Identify which cell holds the provided text, then report its (x, y) central coordinate. 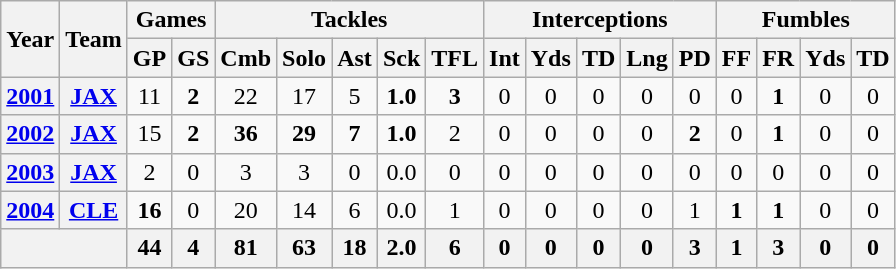
11 (149, 96)
2.0 (401, 248)
FF (736, 58)
2001 (30, 96)
Int (505, 58)
Team (94, 39)
20 (246, 210)
Solo (304, 58)
22 (246, 96)
CLE (94, 210)
Cmb (246, 58)
Interceptions (600, 20)
29 (304, 134)
PD (694, 58)
16 (149, 210)
FR (778, 58)
17 (304, 96)
18 (355, 248)
Ast (355, 58)
15 (149, 134)
TFL (455, 58)
Lng (647, 58)
7 (355, 134)
36 (246, 134)
GS (194, 58)
5 (355, 96)
GP (149, 58)
81 (246, 248)
Year (30, 39)
2002 (30, 134)
14 (304, 210)
44 (149, 248)
Fumbles (806, 20)
Games (170, 20)
2003 (30, 172)
63 (304, 248)
4 (194, 248)
Sck (401, 58)
Tackles (350, 20)
2004 (30, 210)
